For the text-containing cell, return its midpoint in (x, y) coordinate format. 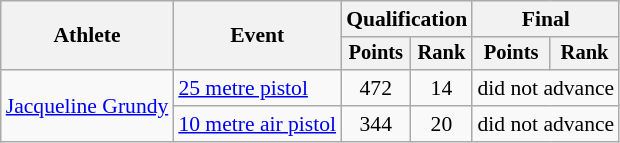
Event (257, 36)
14 (441, 88)
Qualification (406, 19)
344 (376, 124)
472 (376, 88)
25 metre pistol (257, 88)
Final (546, 19)
10 metre air pistol (257, 124)
Athlete (88, 36)
20 (441, 124)
Jacqueline Grundy (88, 106)
